Identify which cell holds the provided text, then report its [X, Y] central coordinate. 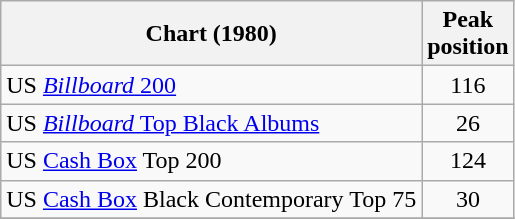
26 [468, 123]
Chart (1980) [212, 34]
US Cash Box Black Contemporary Top 75 [212, 199]
116 [468, 85]
US Billboard Top Black Albums [212, 123]
US Cash Box Top 200 [212, 161]
Peakposition [468, 34]
30 [468, 199]
124 [468, 161]
US Billboard 200 [212, 85]
